From the cell containing the given text, extract its center point as [x, y] coordinate. 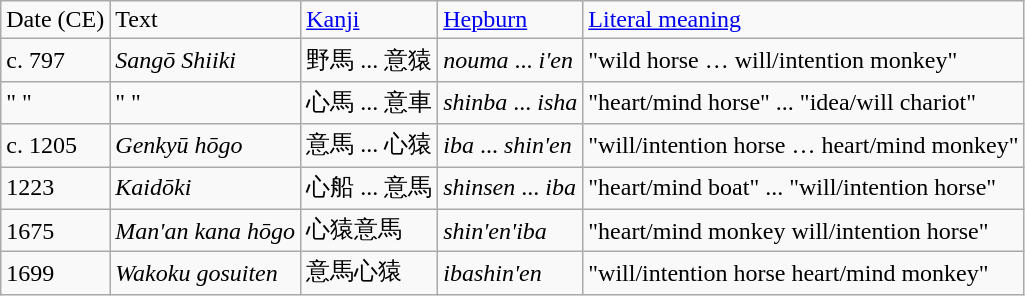
意馬 ... 心猿 [370, 146]
1675 [56, 230]
Man'an kana hōgo [206, 230]
c. 1205 [56, 146]
心馬 ... 意車 [370, 102]
1223 [56, 188]
nouma ... i'en [510, 60]
shin'en'iba [510, 230]
Genkyū hōgo [206, 146]
心猿意馬 [370, 230]
iba ... shin'en [510, 146]
"wild horse … will/intention monkey" [804, 60]
"heart/mind boat" ... "will/intention horse" [804, 188]
Text [206, 20]
Date (CE) [56, 20]
ibashin'en [510, 274]
c. 797 [56, 60]
shinba ... isha [510, 102]
"heart/mind monkey will/intention horse" [804, 230]
"will/intention horse … heart/mind monkey" [804, 146]
"will/intention horse heart/mind monkey" [804, 274]
意馬心猿 [370, 274]
Literal meaning [804, 20]
Wakoku gosuiten [206, 274]
Kanji [370, 20]
"heart/mind horse" ... "idea/will chariot" [804, 102]
shinsen ... iba [510, 188]
Sangō Shiiki [206, 60]
Kaidōki [206, 188]
野馬 ... 意猿 [370, 60]
Hepburn [510, 20]
1699 [56, 274]
心船 ... 意馬 [370, 188]
